Provide the [x, y] coordinate of the cell's center where the given text is located.  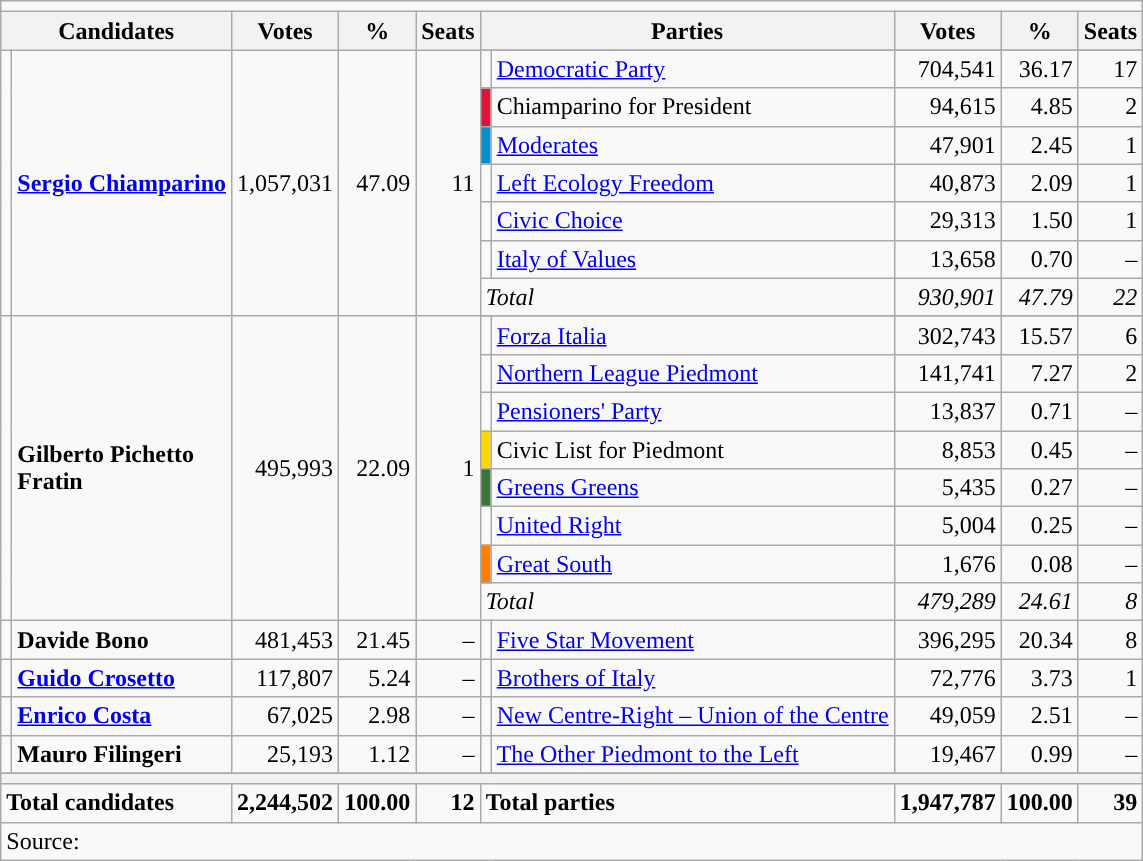
39 [1110, 803]
1,947,787 [948, 803]
396,295 [948, 640]
479,289 [948, 602]
Moderates [692, 145]
704,541 [948, 69]
1.50 [1040, 221]
141,741 [948, 373]
11 [448, 183]
Source: [572, 841]
Davide Bono [122, 640]
Enrico Costa [122, 716]
13,837 [948, 411]
Guido Crosetto [122, 678]
Civic List for Piedmont [692, 449]
1,676 [948, 564]
19,467 [948, 754]
Northern League Piedmont [692, 373]
Italy of Values [692, 259]
2.98 [378, 716]
2.09 [1040, 183]
1,057,031 [286, 183]
5,004 [948, 526]
94,615 [948, 107]
0.70 [1040, 259]
6 [1110, 335]
40,873 [948, 183]
Sergio Chiamparino [122, 183]
Total candidates [116, 803]
Brothers of Italy [692, 678]
0.27 [1040, 488]
0.71 [1040, 411]
930,901 [948, 297]
36.17 [1040, 69]
2.51 [1040, 716]
22 [1110, 297]
47.79 [1040, 297]
481,453 [286, 640]
Great South [692, 564]
The Other Piedmont to the Left [692, 754]
Greens Greens [692, 488]
0.08 [1040, 564]
22.09 [378, 468]
2.45 [1040, 145]
Pensioners' Party [692, 411]
United Right [692, 526]
Forza Italia [692, 335]
8,853 [948, 449]
New Centre-Right – Union of the Centre [692, 716]
72,776 [948, 678]
25,193 [286, 754]
Civic Choice [692, 221]
47,901 [948, 145]
21.45 [378, 640]
Left Ecology Freedom [692, 183]
Mauro Filingeri [122, 754]
0.45 [1040, 449]
49,059 [948, 716]
Total parties [687, 803]
12 [448, 803]
13,658 [948, 259]
67,025 [286, 716]
117,807 [286, 678]
1.12 [378, 754]
4.85 [1040, 107]
17 [1110, 69]
Gilberto PichettoFratin [122, 468]
47.09 [378, 183]
5,435 [948, 488]
Five Star Movement [692, 640]
3.73 [1040, 678]
5.24 [378, 678]
495,993 [286, 468]
29,313 [948, 221]
0.99 [1040, 754]
Candidates [116, 31]
302,743 [948, 335]
20.34 [1040, 640]
0.25 [1040, 526]
2,244,502 [286, 803]
7.27 [1040, 373]
Democratic Party [692, 69]
24.61 [1040, 602]
15.57 [1040, 335]
Parties [687, 31]
Chiamparino for President [692, 107]
